For the text-containing cell, return its midpoint in [X, Y] coordinate format. 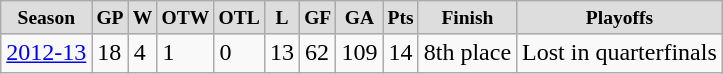
OTL [239, 18]
Season [46, 18]
8th place [467, 53]
62 [317, 53]
W [142, 18]
109 [360, 53]
Pts [400, 18]
Playoffs [620, 18]
GF [317, 18]
L [282, 18]
4 [142, 53]
Lost in quarterfinals [620, 53]
1 [186, 53]
Finish [467, 18]
14 [400, 53]
GA [360, 18]
OTW [186, 18]
2012-13 [46, 53]
13 [282, 53]
GP [110, 18]
0 [239, 53]
18 [110, 53]
